Detect which cell encompasses the target text, then output its (x, y) center coordinate. 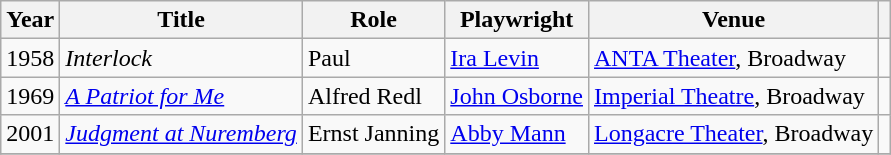
Longacre Theater, Broadway (733, 134)
Alfred Redl (373, 96)
Imperial Theatre, Broadway (733, 96)
Venue (733, 20)
Ira Levin (517, 58)
1958 (30, 58)
Ernst Janning (373, 134)
John Osborne (517, 96)
Playwright (517, 20)
Abby Mann (517, 134)
Judgment at Nuremberg (182, 134)
A Patriot for Me (182, 96)
Year (30, 20)
ANTA Theater, Broadway (733, 58)
Role (373, 20)
Paul (373, 58)
1969 (30, 96)
2001 (30, 134)
Interlock (182, 58)
Title (182, 20)
